Detect which cell encompasses the target text, then output its (x, y) center coordinate. 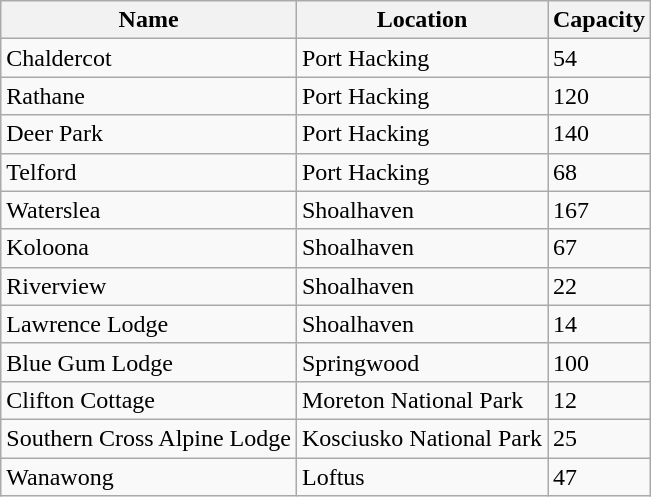
Name (149, 20)
Location (422, 20)
Koloona (149, 248)
14 (600, 324)
167 (600, 210)
Loftus (422, 477)
54 (600, 58)
Moreton National Park (422, 400)
120 (600, 96)
Wanawong (149, 477)
Capacity (600, 20)
Rathane (149, 96)
Lawrence Lodge (149, 324)
25 (600, 438)
22 (600, 286)
12 (600, 400)
Riverview (149, 286)
68 (600, 172)
67 (600, 248)
140 (600, 134)
Deer Park (149, 134)
Chaldercot (149, 58)
Springwood (422, 362)
Telford (149, 172)
47 (600, 477)
Clifton Cottage (149, 400)
Blue Gum Lodge (149, 362)
Kosciusko National Park (422, 438)
Southern Cross Alpine Lodge (149, 438)
Waterslea (149, 210)
100 (600, 362)
